Return the [X, Y] coordinate for the center point of the cell that contains the specified text.  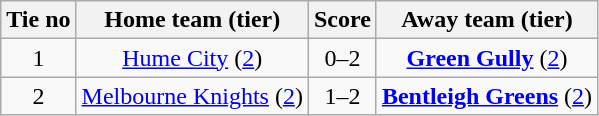
Hume City (2) [192, 58]
Tie no [38, 20]
Melbourne Knights (2) [192, 96]
Green Gully (2) [486, 58]
Bentleigh Greens (2) [486, 96]
0–2 [342, 58]
2 [38, 96]
1–2 [342, 96]
Away team (tier) [486, 20]
1 [38, 58]
Home team (tier) [192, 20]
Score [342, 20]
